Search for the cell housing the specified text and yield its [X, Y] center coordinate. 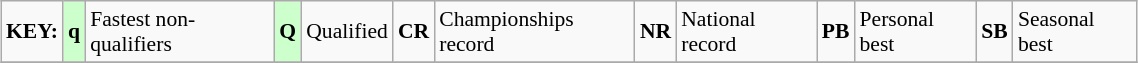
Seasonal best [1075, 32]
National record [746, 32]
NR [656, 32]
CR [414, 32]
SB [994, 32]
Fastest non-qualifiers [180, 32]
q [74, 32]
PB [836, 32]
Qualified [347, 32]
Championships record [534, 32]
Q [288, 32]
KEY: [32, 32]
Personal best [916, 32]
